Pinpoint the cell where the given text exists, returning its [X, Y] midpoint coordinate. 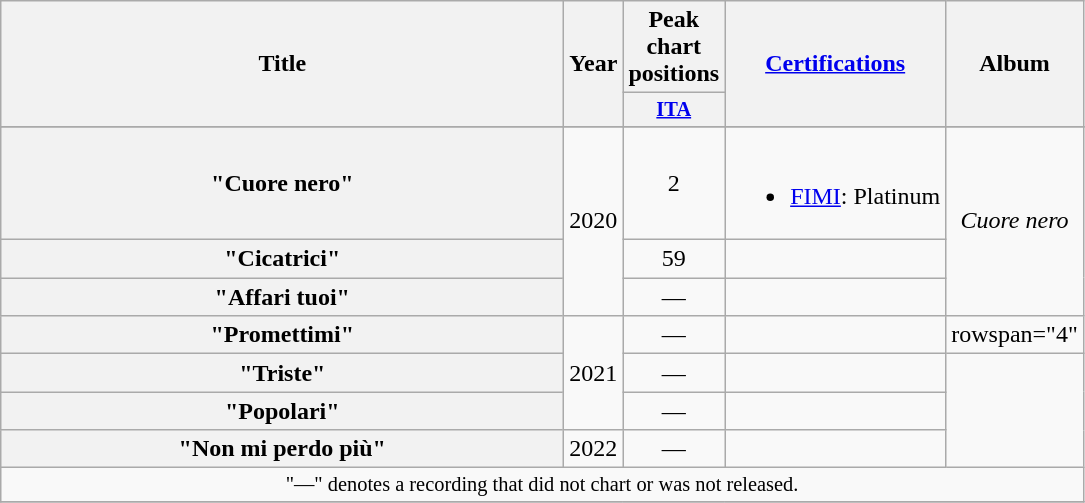
59 [674, 259]
"—" denotes a recording that did not chart or was not released. [542, 485]
Cuore nero [1015, 220]
"Popolari" [282, 411]
Title [282, 64]
2020 [594, 220]
"Triste" [282, 373]
"Cicatrici" [282, 259]
"Non mi perdo più" [282, 449]
Peak chart positions [674, 47]
ITA [674, 110]
FIMI: Platinum [836, 182]
rowspan="4" [1015, 335]
"Promettimi" [282, 335]
Certifications [836, 64]
2 [674, 182]
2021 [594, 373]
Year [594, 64]
"Affari tuoi" [282, 297]
"Cuore nero" [282, 182]
Album [1015, 64]
2022 [594, 449]
